Extract the (X, Y) coordinate from the center of the cell holding the provided text.  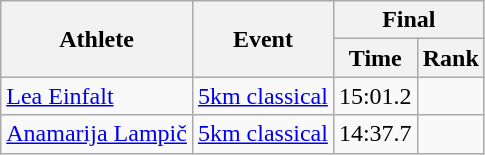
15:01.2 (375, 96)
14:37.7 (375, 134)
Event (262, 39)
Final (408, 20)
Lea Einfalt (97, 96)
Time (375, 58)
Rank (450, 58)
Anamarija Lampič (97, 134)
Athlete (97, 39)
